Extract the [x, y] coordinate from the center of the cell holding the provided text.  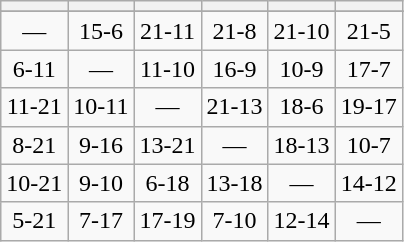
18-13 [302, 145]
14-12 [368, 183]
17-19 [168, 221]
7-17 [101, 221]
12-14 [302, 221]
13-21 [168, 145]
5-21 [34, 221]
9-16 [101, 145]
21-10 [302, 31]
6-11 [34, 69]
11-21 [34, 107]
18-6 [302, 107]
13-18 [234, 183]
10-11 [101, 107]
10-21 [34, 183]
6-18 [168, 183]
11-10 [168, 69]
16-9 [234, 69]
21-5 [368, 31]
21-8 [234, 31]
7-10 [234, 221]
15-6 [101, 31]
21-11 [168, 31]
9-10 [101, 183]
21-13 [234, 107]
10-7 [368, 145]
17-7 [368, 69]
19-17 [368, 107]
8-21 [34, 145]
10-9 [302, 69]
